Determine the [X, Y] coordinate at the center of the cell enclosing the given text.  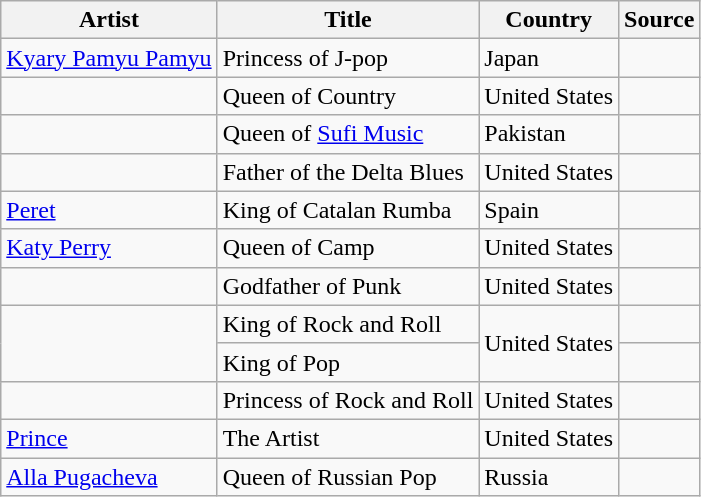
Peret [109, 210]
King of Pop [348, 362]
Title [348, 20]
Artist [109, 20]
Queen of Country [348, 96]
Katy Perry [109, 248]
Source [660, 20]
Godfather of Punk [348, 286]
The Artist [348, 438]
King of Rock and Roll [348, 324]
Queen of Sufi Music [348, 134]
Prince [109, 438]
Pakistan [549, 134]
Russia [549, 477]
Father of the Delta Blues [348, 172]
Kyary Pamyu Pamyu [109, 58]
Alla Pugacheva [109, 477]
King of Catalan Rumba [348, 210]
Princess of Rock and Roll [348, 400]
Queen of Russian Pop [348, 477]
Japan [549, 58]
Queen of Camp [348, 248]
Spain [549, 210]
Country [549, 20]
Princess of J-pop [348, 58]
